Locate the cell with the specified text and output its [x, y] center coordinate. 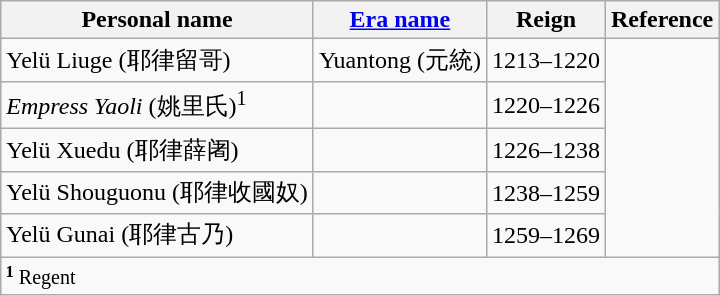
1226–1238 [546, 150]
Yelü Gunai (耶律古乃) [158, 236]
Reign [546, 20]
Era name [400, 20]
1238–1259 [546, 192]
Reference [662, 20]
Empress Yaoli (姚里氏)1 [158, 105]
1 Regent [360, 276]
Yuantong (元統) [400, 60]
Yelü Shouguonu (耶律收國奴) [158, 192]
1213–1220 [546, 60]
Yelü Xuedu (耶律薛阇) [158, 150]
1220–1226 [546, 105]
1259–1269 [546, 236]
Yelü Liuge (耶律留哥) [158, 60]
Personal name [158, 20]
